Determine the (x, y) coordinate at the center of the cell enclosing the given text.  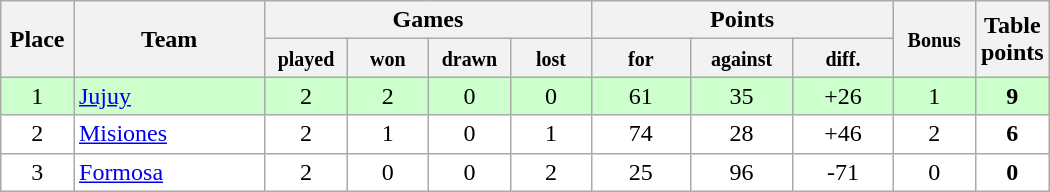
against (741, 58)
6 (1012, 134)
35 (741, 96)
61 (640, 96)
74 (640, 134)
Jujuy (170, 96)
28 (741, 134)
Tablepoints (1012, 39)
96 (741, 172)
-71 (843, 172)
diff. (843, 58)
9 (1012, 96)
25 (640, 172)
played (306, 58)
3 (38, 172)
+46 (843, 134)
drawn (469, 58)
Misiones (170, 134)
for (640, 58)
Place (38, 39)
Games (428, 20)
Points (742, 20)
won (388, 58)
Formosa (170, 172)
+26 (843, 96)
Team (170, 39)
lost (551, 58)
Bonus (934, 39)
